Pinpoint the cell where the given text exists, returning its (x, y) midpoint coordinate. 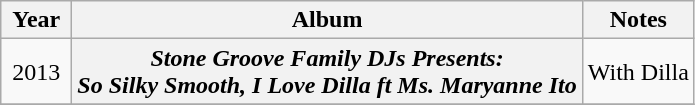
With Dilla (638, 72)
Year (36, 20)
2013 (36, 72)
Stone Groove Family DJs Presents:So Silky Smooth, I Love Dilla ft Ms. Maryanne Ito (327, 72)
Album (327, 20)
Notes (638, 20)
